Find where the given text appears and provide that cell's center as [X, Y] coordinate. 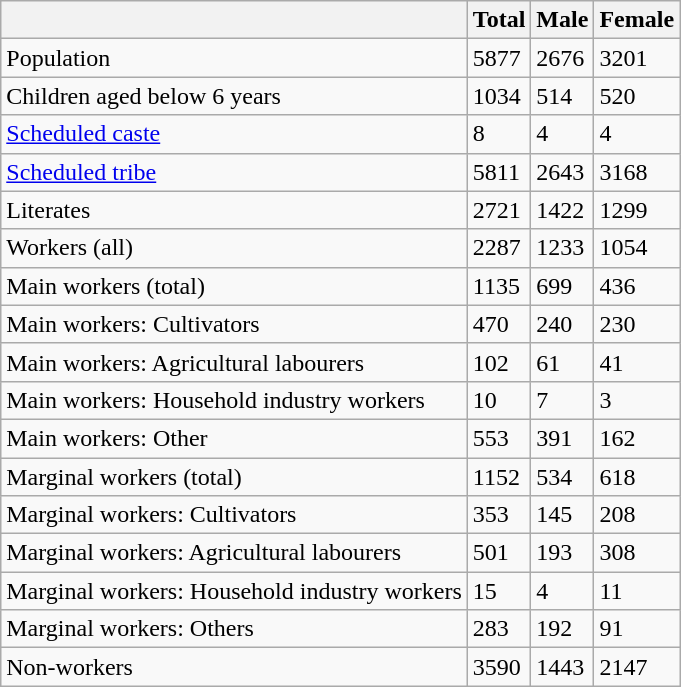
553 [499, 438]
2676 [562, 58]
208 [637, 515]
61 [562, 362]
3168 [637, 172]
193 [562, 553]
391 [562, 438]
Scheduled caste [234, 134]
1299 [637, 210]
520 [637, 96]
3 [637, 400]
Main workers: Cultivators [234, 324]
Children aged below 6 years [234, 96]
514 [562, 96]
10 [499, 400]
1152 [499, 477]
Literates [234, 210]
1233 [562, 248]
Scheduled tribe [234, 172]
699 [562, 286]
2287 [499, 248]
41 [637, 362]
Population [234, 58]
Main workers: Other [234, 438]
5877 [499, 58]
240 [562, 324]
501 [499, 553]
1054 [637, 248]
192 [562, 629]
8 [499, 134]
308 [637, 553]
Marginal workers: Agricultural labourers [234, 553]
1135 [499, 286]
618 [637, 477]
2147 [637, 667]
3201 [637, 58]
162 [637, 438]
102 [499, 362]
1034 [499, 96]
Marginal workers: Cultivators [234, 515]
15 [499, 591]
1443 [562, 667]
230 [637, 324]
Main workers: Household industry workers [234, 400]
Workers (all) [234, 248]
Total [499, 20]
534 [562, 477]
Non-workers [234, 667]
Main workers: Agricultural labourers [234, 362]
91 [637, 629]
Marginal workers: Household industry workers [234, 591]
283 [499, 629]
7 [562, 400]
2643 [562, 172]
5811 [499, 172]
Marginal workers (total) [234, 477]
436 [637, 286]
353 [499, 515]
3590 [499, 667]
Main workers (total) [234, 286]
Male [562, 20]
Female [637, 20]
Marginal workers: Others [234, 629]
1422 [562, 210]
11 [637, 591]
470 [499, 324]
2721 [499, 210]
145 [562, 515]
